Pinpoint the cell where the given text exists, returning its [x, y] midpoint coordinate. 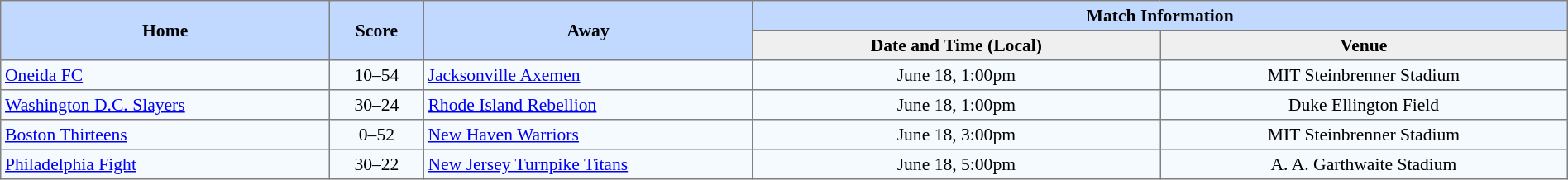
New Haven Warriors [588, 135]
10–54 [377, 75]
Match Information [1159, 16]
Venue [1365, 45]
Away [588, 31]
30–22 [377, 164]
Date and Time (Local) [956, 45]
Rhode Island Rebellion [588, 105]
Oneida FC [165, 75]
30–24 [377, 105]
Duke Ellington Field [1365, 105]
Boston Thirteens [165, 135]
Philadelphia Fight [165, 164]
Home [165, 31]
A. A. Garthwaite Stadium [1365, 164]
Jacksonville Axemen [588, 75]
June 18, 3:00pm [956, 135]
Score [377, 31]
June 18, 5:00pm [956, 164]
New Jersey Turnpike Titans [588, 164]
0–52 [377, 135]
Washington D.C. Slayers [165, 105]
